Pinpoint the cell where the given text exists, returning its [X, Y] midpoint coordinate. 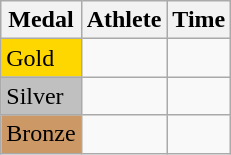
Silver [41, 96]
Time [199, 20]
Athlete [124, 20]
Gold [41, 58]
Bronze [41, 134]
Medal [41, 20]
